From the cell containing the given text, extract its center point as (x, y) coordinate. 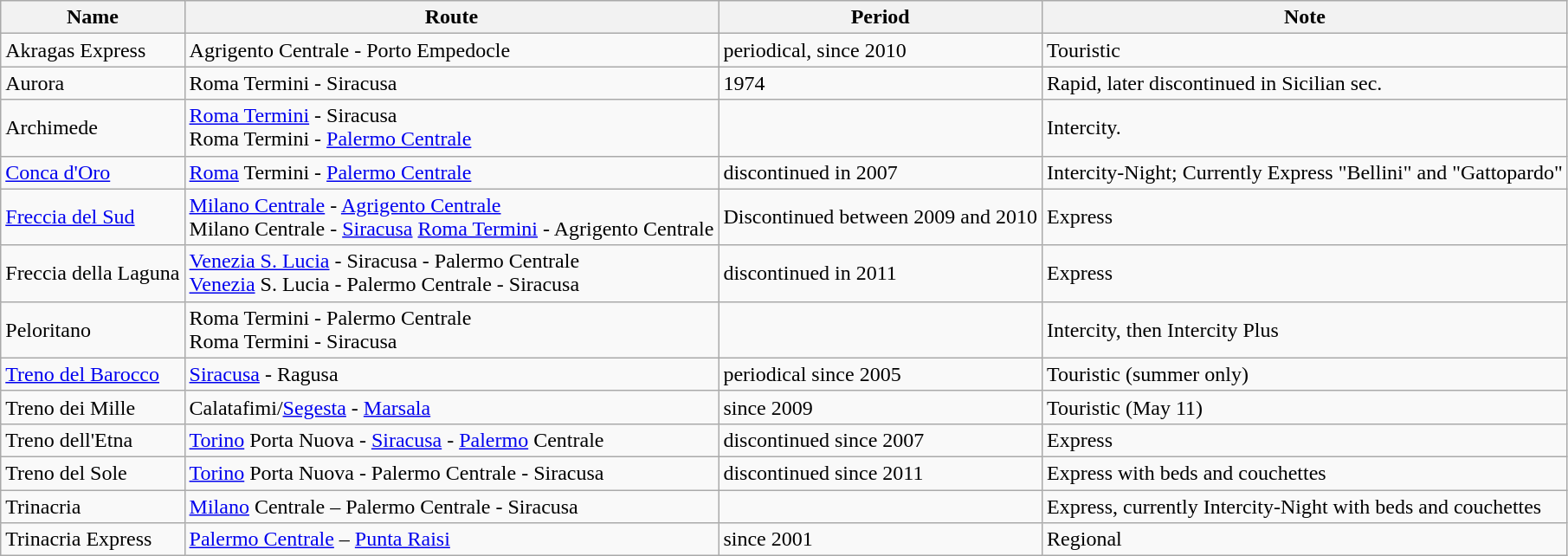
Siracusa - Ragusa (452, 374)
Trinacria (93, 507)
Torino Porta Nuova - Palermo Centrale - Siracusa (452, 473)
discontinued in 2007 (881, 172)
Treno del Sole (93, 473)
Trinacria Express (93, 540)
Palermo Centrale – Punta Raisi (452, 540)
Freccia della Laguna (93, 274)
Intercity. (1306, 128)
Roma Termini - Siracusa (452, 83)
Agrigento Centrale - Porto Empedocle (452, 50)
Period (881, 17)
Treno dell'Etna (93, 440)
Roma Termini - Palermo Centrale (452, 172)
Milano Centrale – Palermo Centrale - Siracusa (452, 507)
discontinued since 2007 (881, 440)
Note (1306, 17)
Touristic (summer only) (1306, 374)
discontinued since 2011 (881, 473)
Venezia S. Lucia - Siracusa - Palermo CentraleVenezia S. Lucia - Palermo Centrale - Siracusa (452, 274)
Treno del Barocco (93, 374)
Touristic (May 11) (1306, 407)
Freccia del Sud (93, 217)
Express, currently Intercity-Night with beds and couchettes (1306, 507)
Route (452, 17)
Intercity, then Intercity Plus (1306, 329)
Regional (1306, 540)
periodical since 2005 (881, 374)
Calatafimi/Segesta - Marsala (452, 407)
Conca d'Oro (93, 172)
1974 (881, 83)
Name (93, 17)
since 2009 (881, 407)
Archimede (93, 128)
Treno dei Mille (93, 407)
Roma Termini - Palermo CentraleRoma Termini - Siracusa (452, 329)
Express with beds and couchettes (1306, 473)
Aurora (93, 83)
Peloritano (93, 329)
Torino Porta Nuova - Siracusa - Palermo Centrale (452, 440)
Rapid, later discontinued in Sicilian sec. (1306, 83)
Milano Centrale - Agrigento CentraleMilano Centrale - Siracusa Roma Termini - Agrigento Centrale (452, 217)
since 2001 (881, 540)
Roma Termini - SiracusaRoma Termini - Palermo Centrale (452, 128)
Discontinued between 2009 and 2010 (881, 217)
discontinued in 2011 (881, 274)
Touristic (1306, 50)
Intercity-Night; Currently Express "Bellini" and "Gattopardo" (1306, 172)
Akragas Express (93, 50)
periodical, since 2010 (881, 50)
